Return [x, y] of the center of cell containing provided text 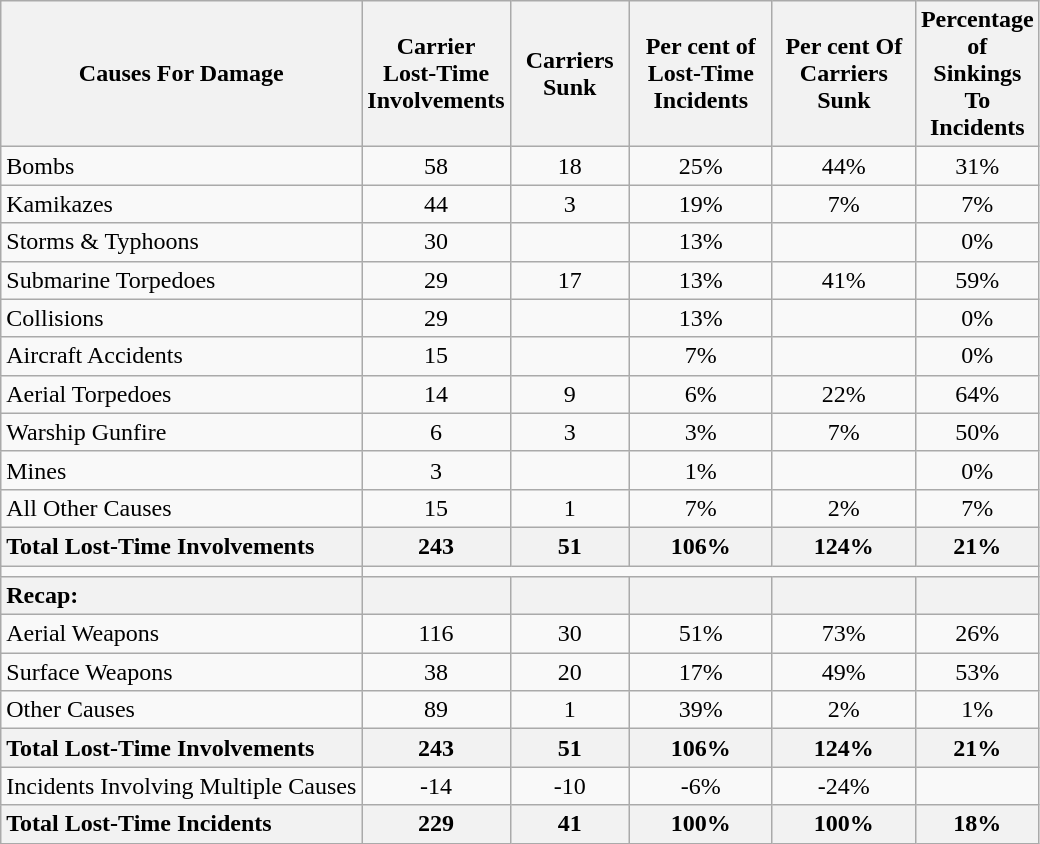
Causes For Damage [182, 74]
18 [570, 166]
Submarine Torpedoes [182, 280]
17% [700, 672]
44 [436, 204]
14 [436, 394]
44% [844, 166]
116 [436, 634]
50% [977, 432]
-10 [570, 786]
51% [700, 634]
Carrier Lost-Time Involvements [436, 74]
39% [700, 710]
-6% [700, 786]
Aerial Torpedoes [182, 394]
25% [700, 166]
18% [977, 824]
59% [977, 280]
Warship Gunfire [182, 432]
Collisions [182, 318]
31% [977, 166]
Mines [182, 470]
38 [436, 672]
Incidents Involving Multiple Causes [182, 786]
49% [844, 672]
-14 [436, 786]
Storms & Typhoons [182, 242]
17 [570, 280]
Other Causes [182, 710]
19% [700, 204]
Surface Weapons [182, 672]
Bombs [182, 166]
9 [570, 394]
89 [436, 710]
6% [700, 394]
Recap: [182, 596]
41% [844, 280]
Aerial Weapons [182, 634]
41 [570, 824]
-24% [844, 786]
Aircraft Accidents [182, 356]
Total Lost-Time Incidents [182, 824]
26% [977, 634]
22% [844, 394]
Kamikazes [182, 204]
73% [844, 634]
20 [570, 672]
6 [436, 432]
229 [436, 824]
3% [700, 432]
Carriers Sunk [570, 74]
All Other Causes [182, 508]
Per cent Of Carriers Sunk [844, 74]
53% [977, 672]
Per cent of Lost-Time Incidents [700, 74]
Percentage of Sinkings To Incidents [977, 74]
58 [436, 166]
64% [977, 394]
